Search for the cell housing the specified text and yield its (x, y) center coordinate. 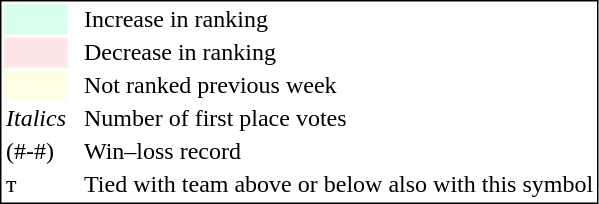
т (36, 185)
Tied with team above or below also with this symbol (338, 185)
Decrease in ranking (338, 53)
Win–loss record (338, 151)
(#-#) (36, 151)
Increase in ranking (338, 19)
Not ranked previous week (338, 85)
Number of first place votes (338, 119)
Italics (36, 119)
